Scan for the cell matching the given text and deliver its [X, Y] coordinate at center. 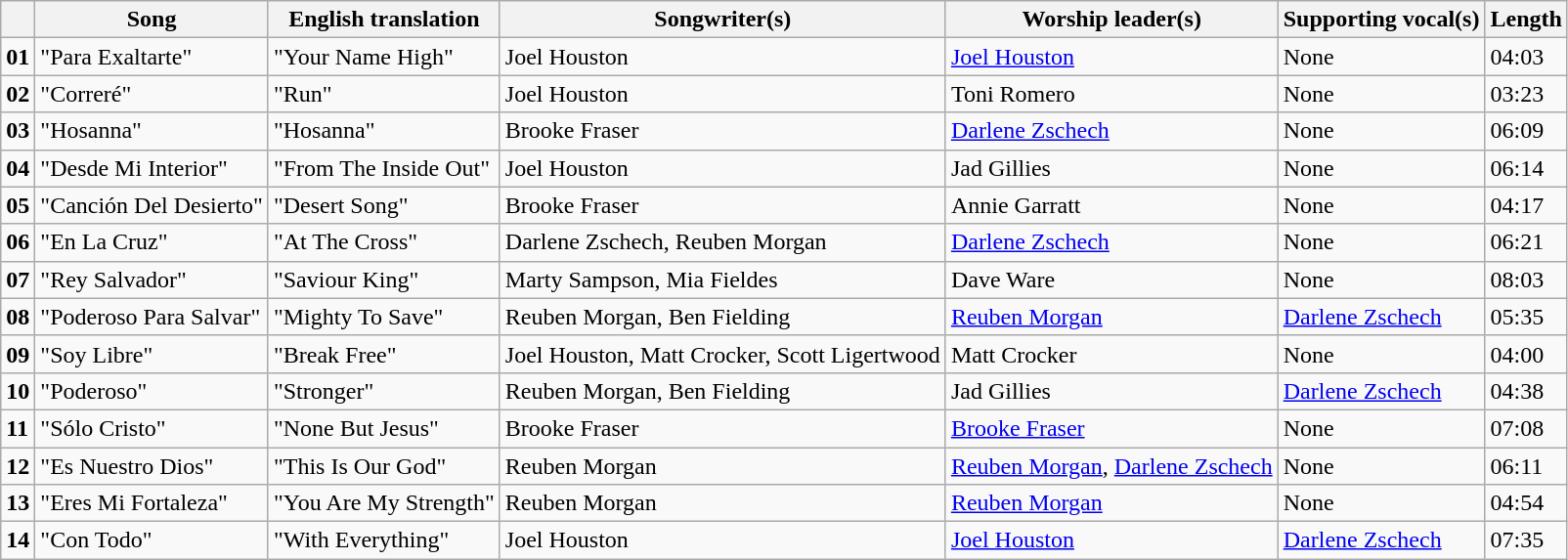
14 [18, 540]
04:17 [1526, 205]
"Saviour King" [383, 280]
"Poderoso" [152, 391]
04:54 [1526, 503]
Reuben Morgan, Darlene Zschech [1111, 466]
"Soy Libre" [152, 354]
Dave Ware [1111, 280]
06:11 [1526, 466]
06 [18, 242]
05:35 [1526, 317]
Song [152, 20]
10 [18, 391]
"None But Jesus" [383, 428]
"Es Nuestro Dios" [152, 466]
"En La Cruz" [152, 242]
"Poderoso Para Salvar" [152, 317]
Joel Houston, Matt Crocker, Scott Ligertwood [722, 354]
"Your Name High" [383, 57]
"Rey Salvador" [152, 280]
Darlene Zschech, Reuben Morgan [722, 242]
09 [18, 354]
06:14 [1526, 168]
Annie Garratt [1111, 205]
"Canción Del Desierto" [152, 205]
12 [18, 466]
Supporting vocal(s) [1381, 20]
06:21 [1526, 242]
"With Everything" [383, 540]
"Sólo Cristo" [152, 428]
04:03 [1526, 57]
"Correré" [152, 94]
Songwriter(s) [722, 20]
Marty Sampson, Mia Fieldes [722, 280]
"Eres Mi Fortaleza" [152, 503]
06:09 [1526, 131]
"Mighty To Save" [383, 317]
Matt Crocker [1111, 354]
Worship leader(s) [1111, 20]
07:35 [1526, 540]
"Stronger" [383, 391]
08 [18, 317]
07 [18, 280]
02 [18, 94]
05 [18, 205]
Length [1526, 20]
Toni Romero [1111, 94]
"Run" [383, 94]
01 [18, 57]
"Con Todo" [152, 540]
04:00 [1526, 354]
"Desde Mi Interior" [152, 168]
"This Is Our God" [383, 466]
"Desert Song" [383, 205]
13 [18, 503]
03 [18, 131]
"Break Free" [383, 354]
04 [18, 168]
04:38 [1526, 391]
07:08 [1526, 428]
"At The Cross" [383, 242]
03:23 [1526, 94]
"From The Inside Out" [383, 168]
11 [18, 428]
"Para Exaltarte" [152, 57]
"You Are My Strength" [383, 503]
English translation [383, 20]
08:03 [1526, 280]
